Output the (x, y) coordinate of the center of the cell containing the given text.  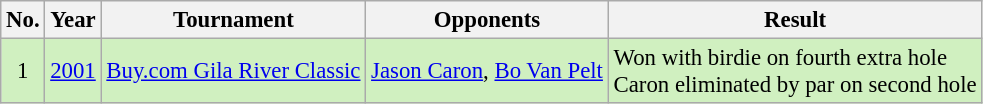
Won with birdie on fourth extra holeCaron eliminated by par on second hole (795, 72)
Jason Caron, Bo Van Pelt (487, 72)
Tournament (234, 20)
1 (23, 72)
2001 (73, 72)
Result (795, 20)
No. (23, 20)
Year (73, 20)
Opponents (487, 20)
Buy.com Gila River Classic (234, 72)
